Identify which cell holds the provided text, then report its (X, Y) central coordinate. 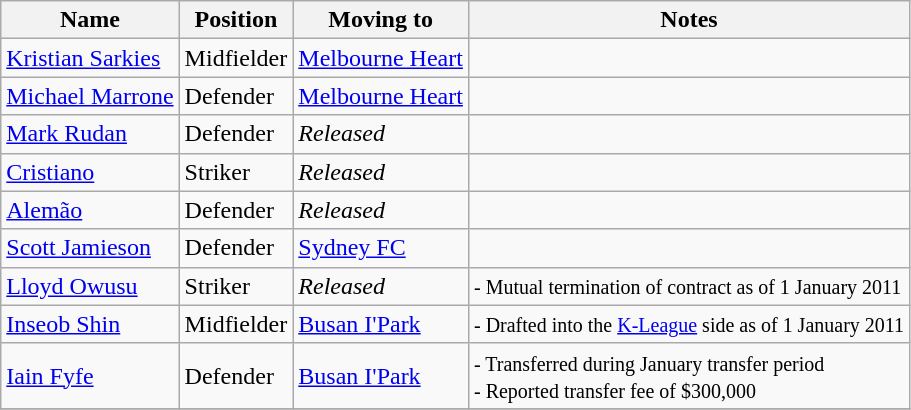
Iain Fyfe (90, 376)
Michael Marrone (90, 96)
Moving to (381, 20)
- Transferred during January transfer period- Reported transfer fee of $300,000 (688, 376)
Inseob Shin (90, 324)
Name (90, 20)
Mark Rudan (90, 134)
Cristiano (90, 172)
Lloyd Owusu (90, 286)
- Drafted into the K-League side as of 1 January 2011 (688, 324)
- Mutual termination of contract as of 1 January 2011 (688, 286)
Alemão (90, 210)
Notes (688, 20)
Kristian Sarkies (90, 58)
Sydney FC (381, 248)
Position (236, 20)
Scott Jamieson (90, 248)
